Output the (x, y) coordinate of the center of the cell containing the given text.  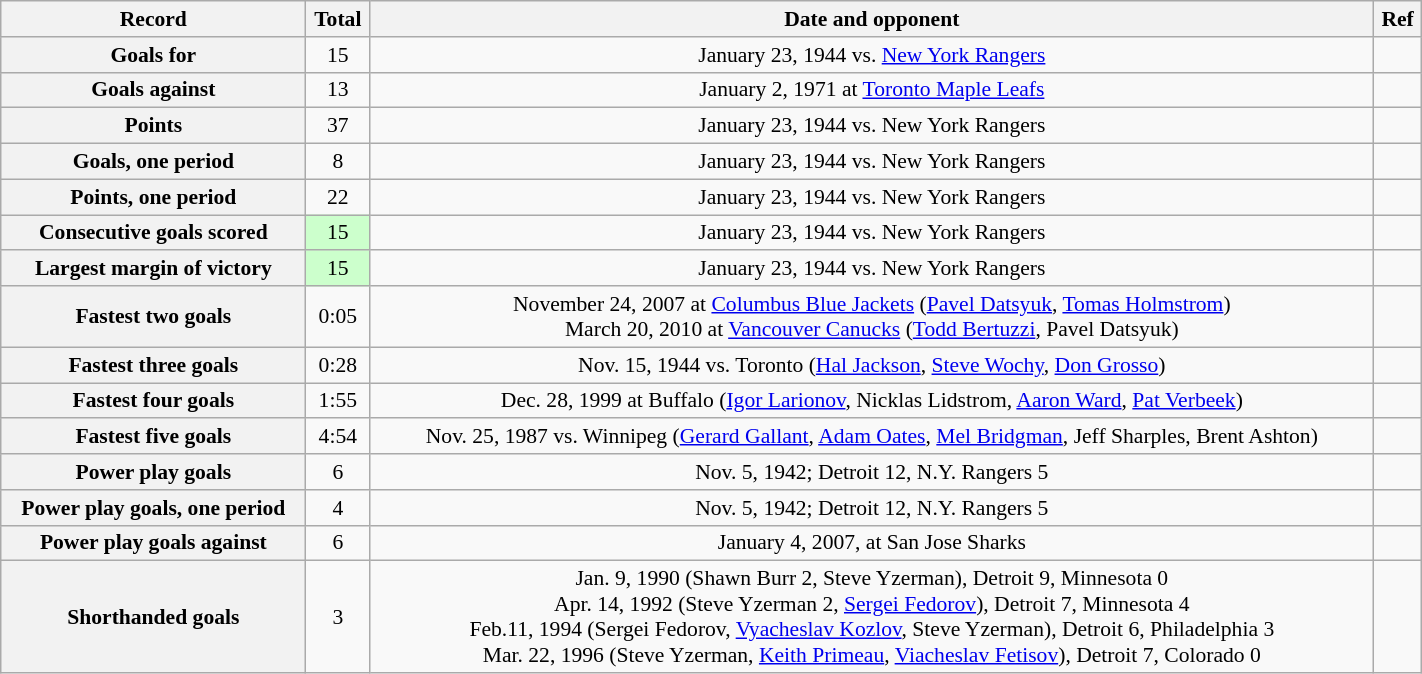
Dec. 28, 1999 at Buffalo (Igor Larionov, Nicklas Lidstrom, Aaron Ward, Pat Verbeek) (872, 401)
8 (338, 162)
January 2, 1971 at Toronto Maple Leafs (872, 90)
Goals, one period (154, 162)
Power play goals, one period (154, 508)
Points, one period (154, 197)
22 (338, 197)
Consecutive goals scored (154, 233)
4:54 (338, 437)
Fastest two goals (154, 316)
0:05 (338, 316)
Fastest three goals (154, 365)
Power play goals against (154, 543)
Date and opponent (872, 19)
Fastest four goals (154, 401)
3 (338, 617)
Nov. 15, 1944 vs. Toronto (Hal Jackson, Steve Wochy, Don Grosso) (872, 365)
November 24, 2007 at Columbus Blue Jackets (Pavel Datsyuk, Tomas Holmstrom)March 20, 2010 at Vancouver Canucks (Todd Bertuzzi, Pavel Datsyuk) (872, 316)
1:55 (338, 401)
Power play goals (154, 472)
0:28 (338, 365)
Points (154, 126)
Total (338, 19)
Record (154, 19)
Ref (1398, 19)
Largest margin of victory (154, 269)
Goals against (154, 90)
4 (338, 508)
Shorthanded goals (154, 617)
Fastest five goals (154, 437)
13 (338, 90)
Nov. 25, 1987 vs. Winnipeg (Gerard Gallant, Adam Oates, Mel Bridgman, Jeff Sharples, Brent Ashton) (872, 437)
January 4, 2007, at San Jose Sharks (872, 543)
Goals for (154, 55)
37 (338, 126)
